Return (X, Y) of the center of cell containing provided text 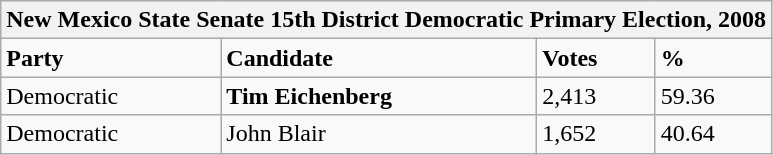
2,413 (596, 96)
Party (111, 58)
1,652 (596, 134)
40.64 (713, 134)
John Blair (379, 134)
Candidate (379, 58)
Tim Eichenberg (379, 96)
59.36 (713, 96)
New Mexico State Senate 15th District Democratic Primary Election, 2008 (386, 20)
% (713, 58)
Votes (596, 58)
